Return [X, Y] of the center of cell containing provided text 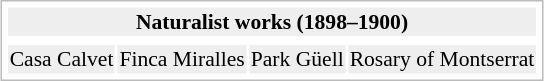
Finca Miralles [182, 59]
Rosary of Montserrat [442, 59]
Park Güell [297, 59]
Casa Calvet [62, 59]
Naturalist works (1898–1900) [272, 22]
